Output the (x, y) coordinate of the center of the cell containing the given text.  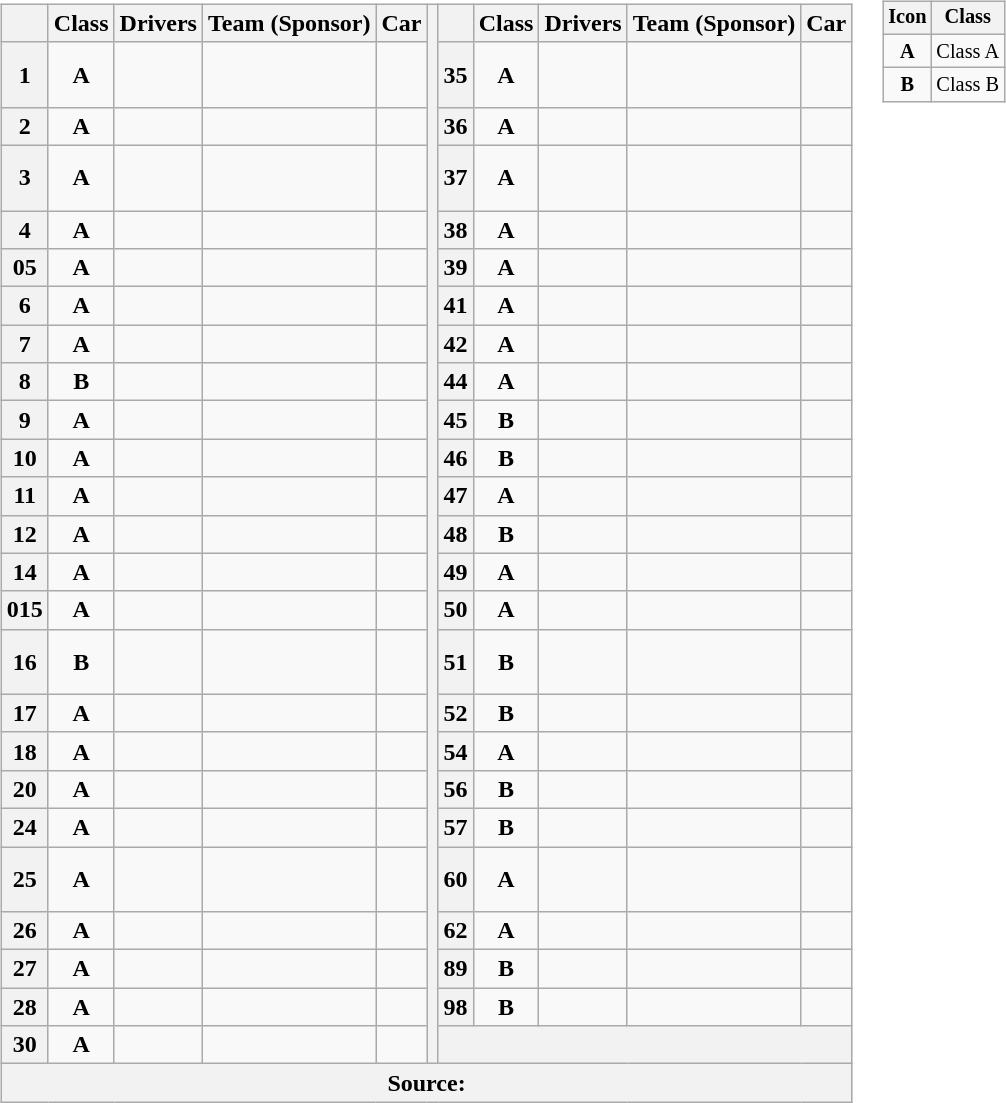
28 (24, 1007)
20 (24, 789)
3 (24, 178)
18 (24, 751)
52 (456, 713)
49 (456, 572)
16 (24, 662)
57 (456, 827)
27 (24, 969)
9 (24, 420)
25 (24, 878)
38 (456, 229)
98 (456, 1007)
51 (456, 662)
Class B (968, 85)
7 (24, 344)
44 (456, 382)
11 (24, 496)
60 (456, 878)
6 (24, 306)
42 (456, 344)
1 (24, 74)
05 (24, 268)
17 (24, 713)
39 (456, 268)
12 (24, 534)
56 (456, 789)
10 (24, 458)
30 (24, 1045)
47 (456, 496)
4 (24, 229)
89 (456, 969)
37 (456, 178)
015 (24, 610)
24 (24, 827)
Class A (968, 51)
36 (456, 126)
62 (456, 931)
Icon (907, 18)
54 (456, 751)
Source: (426, 1083)
50 (456, 610)
48 (456, 534)
14 (24, 572)
26 (24, 931)
45 (456, 420)
46 (456, 458)
2 (24, 126)
41 (456, 306)
8 (24, 382)
35 (456, 74)
